Return [x, y] of the center of cell containing provided text 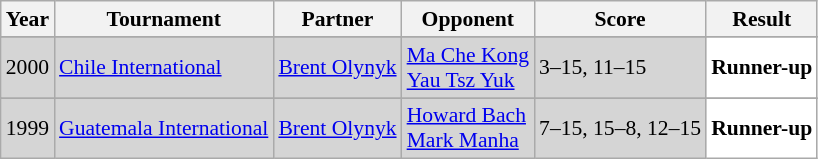
Chile International [164, 68]
2000 [28, 68]
Score [620, 19]
3–15, 11–15 [620, 68]
Opponent [468, 19]
Howard Bach Mark Manha [468, 128]
Partner [337, 19]
1999 [28, 128]
Year [28, 19]
Result [762, 19]
Tournament [164, 19]
Guatemala International [164, 128]
7–15, 15–8, 12–15 [620, 128]
Ma Che Kong Yau Tsz Yuk [468, 68]
